Scan for the cell matching the given text and deliver its [x, y] coordinate at center. 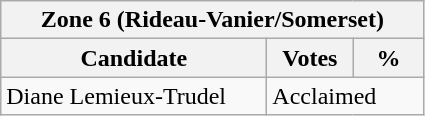
% [388, 58]
Acclaimed [346, 96]
Votes [310, 58]
Diane Lemieux-Trudel [134, 96]
Candidate [134, 58]
Zone 6 (Rideau-Vanier/Somerset) [212, 20]
